Return [x, y] of the center of cell containing provided text 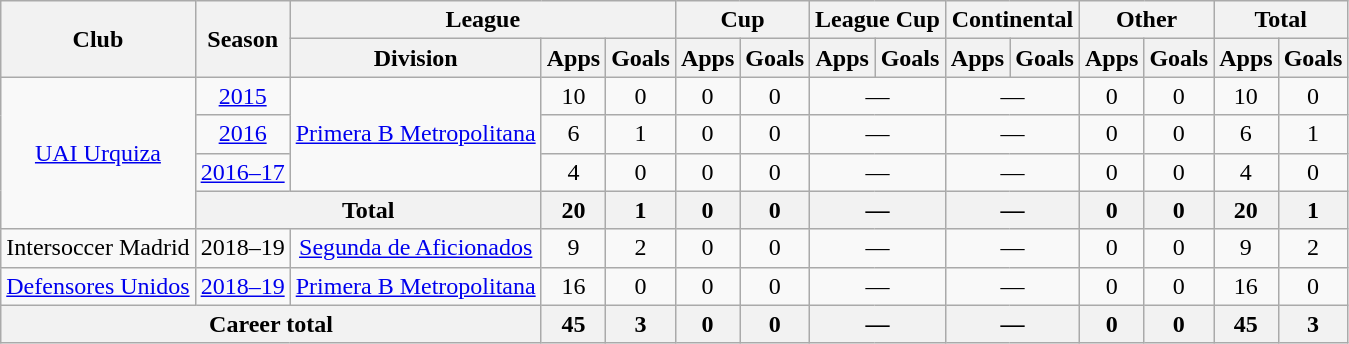
UAI Urquiza [98, 153]
Continental [1012, 20]
Division [416, 58]
Other [1146, 20]
2016 [242, 134]
2016–17 [242, 172]
2015 [242, 96]
League Cup [878, 20]
Intersoccer Madrid [98, 248]
Career total [271, 324]
Club [98, 39]
Cup [742, 20]
Defensores Unidos [98, 286]
League [482, 20]
Season [242, 39]
Segunda de Aficionados [416, 248]
